Search for the cell housing the specified text and yield its (X, Y) center coordinate. 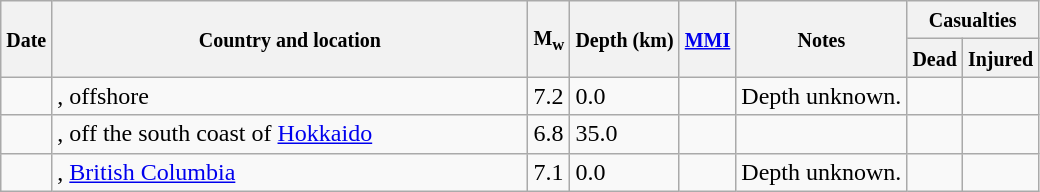
35.0 (624, 134)
7.1 (549, 172)
Dead (935, 58)
, offshore (290, 96)
Injured (1000, 58)
Date (26, 39)
7.2 (549, 96)
, off the south coast of Hokkaido (290, 134)
Depth (km) (624, 39)
Notes (822, 39)
Casualties (973, 20)
Mw (549, 39)
MMI (708, 39)
, British Columbia (290, 172)
Country and location (290, 39)
6.8 (549, 134)
